Search for the cell housing the specified text and yield its (X, Y) center coordinate. 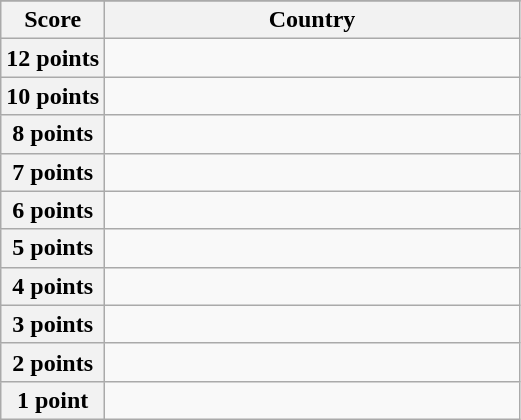
6 points (53, 210)
7 points (53, 172)
10 points (53, 96)
4 points (53, 286)
3 points (53, 324)
2 points (53, 362)
1 point (53, 400)
Score (53, 20)
Country (312, 20)
8 points (53, 134)
12 points (53, 58)
5 points (53, 248)
